Return (x, y) of the center of cell containing provided text 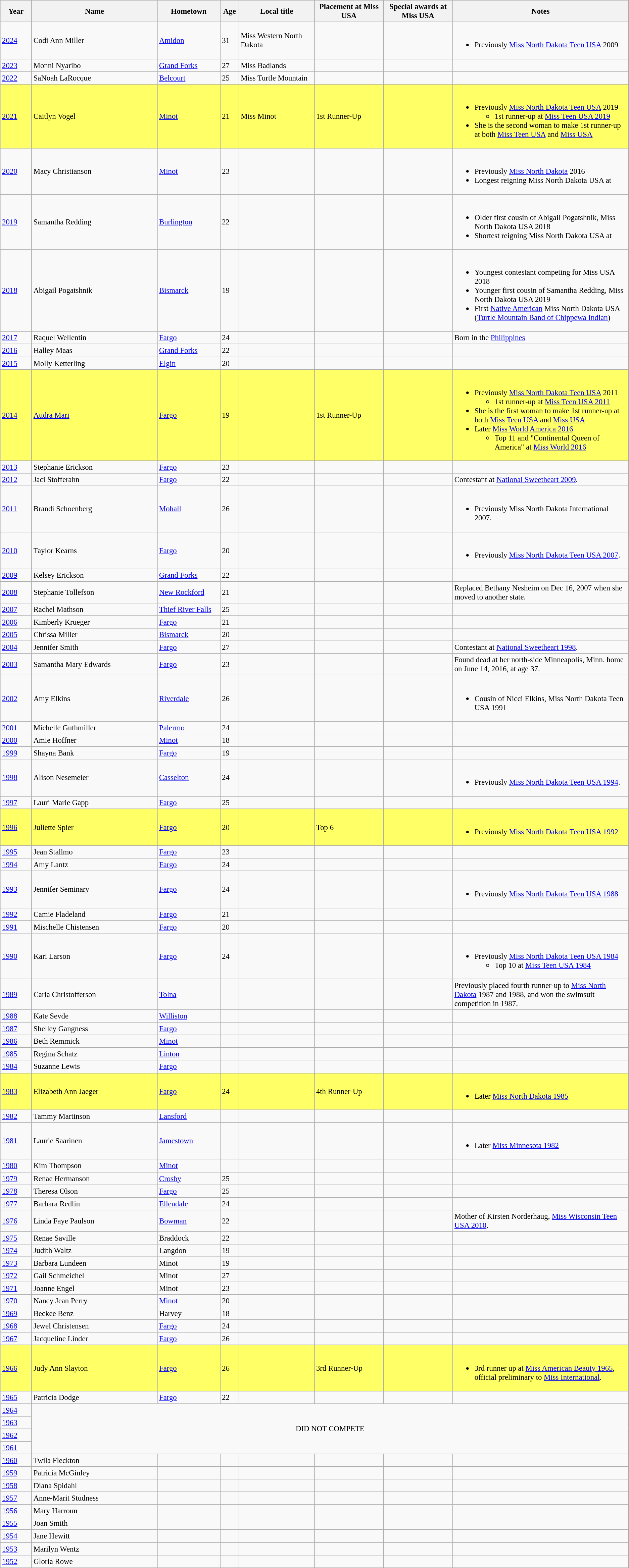
Beth Remmick (94, 1041)
Miss Turtle Mountain (277, 78)
Linton (189, 1054)
2013 (16, 467)
Miss Badlands (277, 65)
Previously Miss North Dakota Teen USA 1994. (540, 778)
1956 (16, 1511)
Brandi Schoenberg (94, 509)
Crosby (189, 1179)
Suzanne Lewis (94, 1067)
Laurie Saarinen (94, 1141)
Amy Lantz (94, 865)
Later Miss Minnesota 1982 (540, 1141)
Molly Ketterling (94, 363)
Placement at Miss USA (349, 11)
2024 (16, 41)
New Rockford (189, 592)
SaNoah LaRocque (94, 78)
1965 (16, 1398)
Judith Waltz (94, 1251)
Carla Christofferson (94, 995)
Samantha Mary Edwards (94, 664)
Casselton (189, 778)
Raquel Wellentin (94, 338)
1963 (16, 1423)
2012 (16, 480)
Braddock (189, 1238)
1991 (16, 927)
Previously Miss North Dakota Teen USA 2007. (540, 551)
2003 (16, 664)
Shelley Gangness (94, 1029)
Year (16, 11)
Stephanie Erickson (94, 467)
Beckee Benz (94, 1314)
Belcourt (189, 78)
Stephanie Tollefson (94, 592)
Contestant at National Sweetheart 1998. (540, 647)
Kari Larson (94, 956)
1968 (16, 1326)
Tolna (189, 995)
Jennifer Smith (94, 647)
Juliette Spier (94, 827)
2011 (16, 509)
Samantha Redding (94, 222)
Camie Fladeland (94, 914)
Abigail Pogatshnik (94, 291)
1993 (16, 889)
Shayna Bank (94, 753)
1987 (16, 1029)
1967 (16, 1339)
Found dead at her north-side Minneapolis, Minn. home on June 14, 2016, at age 37. (540, 664)
Anne-Marit Studness (94, 1498)
1995 (16, 852)
4th Runner-Up (349, 1091)
Contestant at National Sweetheart 2009. (540, 480)
Theresa Olson (94, 1191)
Miss Western North Dakota (277, 41)
1972 (16, 1276)
Cousin of Nicci Elkins, Miss North Dakota Teen USA 1991 (540, 698)
Codi Ann Miller (94, 41)
2006 (16, 622)
Rachel Mathson (94, 610)
Jane Hewitt (94, 1536)
2002 (16, 698)
DID NOT COMPETE (330, 1429)
Kelsey Erickson (94, 575)
Elizabeth Ann Jaeger (94, 1091)
Age (230, 11)
Chrissa Miller (94, 635)
2014 (16, 415)
Nancy Jean Perry (94, 1301)
1970 (16, 1301)
1974 (16, 1251)
Hometown (189, 11)
2019 (16, 222)
Mischelle Chistensen (94, 927)
1998 (16, 778)
2020 (16, 171)
1997 (16, 802)
Palermo (189, 728)
Jewel Christensen (94, 1326)
Harvey (189, 1314)
Previously Miss North Dakota 2016Longest reigning Miss North Dakota USA at (540, 171)
Patricia McGinley (94, 1473)
Elgin (189, 363)
Kim Thompson (94, 1166)
1966 (16, 1368)
1992 (16, 914)
Local title (277, 11)
Joan Smith (94, 1523)
3rd runner up at Miss American Beauty 1965, official preliminary to Miss International. (540, 1368)
Gail Schmeichel (94, 1276)
Marilyn Wentz (94, 1549)
Previously Miss North Dakota International 2007. (540, 509)
1977 (16, 1204)
Diana Spidahl (94, 1486)
1954 (16, 1536)
Lansford (189, 1116)
Barbara Redlin (94, 1204)
1971 (16, 1288)
1985 (16, 1054)
1958 (16, 1486)
1981 (16, 1141)
1980 (16, 1166)
2021 (16, 116)
Judy Ann Slayton (94, 1368)
Patricia Dodge (94, 1398)
1988 (16, 1016)
Audra Mari (94, 415)
Michelle Guthmiller (94, 728)
Macy Christianson (94, 171)
Previously Miss North Dakota Teen USA 1988 (540, 889)
1959 (16, 1473)
1976 (16, 1220)
Joanne Engel (94, 1288)
Tammy Martinson (94, 1116)
1975 (16, 1238)
1961 (16, 1448)
2015 (16, 363)
Born in the Philippines (540, 338)
Alison Nesemeier (94, 778)
Jacqueline Linder (94, 1339)
1953 (16, 1549)
2022 (16, 78)
Ellendale (189, 1204)
Twila Fleckton (94, 1461)
Kimberly Krueger (94, 622)
2001 (16, 728)
Thief River Falls (189, 610)
1960 (16, 1461)
Caitlyn Vogel (94, 116)
Miss Minot (277, 116)
1964 (16, 1410)
Mary Harroun (94, 1511)
1984 (16, 1067)
31 (230, 41)
1983 (16, 1091)
Top 6 (349, 827)
Replaced Bethany Nesheim on Dec 16, 2007 when she moved to another state. (540, 592)
Renae Hermanson (94, 1179)
Mother of Kirsten Norderhaug, Miss Wisconsin Teen USA 2010. (540, 1220)
Taylor Kearns (94, 551)
Renae Saville (94, 1238)
Previously placed fourth runner-up to Miss North Dakota 1987 and 1988, and won the swimsuit competition in 1987. (540, 995)
Amy Elkins (94, 698)
Monni Nyaribo (94, 65)
1978 (16, 1191)
1990 (16, 956)
2007 (16, 610)
Previously Miss North Dakota Teen USA 2009 (540, 41)
Special awards at Miss USA (418, 11)
1994 (16, 865)
1955 (16, 1523)
2016 (16, 351)
1979 (16, 1179)
Mohall (189, 509)
2009 (16, 575)
2008 (16, 592)
Previously Miss North Dakota Teen USA 1984Top 10 at Miss Teen USA 1984 (540, 956)
2000 (16, 740)
Halley Maas (94, 351)
Amidon (189, 41)
Langdon (189, 1251)
1969 (16, 1314)
Later Miss North Dakota 1985 (540, 1091)
2018 (16, 291)
Burlington (189, 222)
2004 (16, 647)
1962 (16, 1435)
Riverdale (189, 698)
1989 (16, 995)
Linda Faye Paulson (94, 1220)
1952 (16, 1561)
1996 (16, 827)
Barbara Lundeen (94, 1263)
Bowman (189, 1220)
2017 (16, 338)
Jennifer Seminary (94, 889)
Jamestown (189, 1141)
2023 (16, 65)
1986 (16, 1041)
Williston (189, 1016)
Jean Stallmo (94, 852)
1973 (16, 1263)
Lauri Marie Gapp (94, 802)
Gloria Rowe (94, 1561)
2005 (16, 635)
Jaci Stofferahn (94, 480)
Older first cousin of Abigail Pogatshnik, Miss North Dakota USA 2018Shortest reigning Miss North Dakota USA at (540, 222)
2010 (16, 551)
Regina Schatz (94, 1054)
3rd Runner-Up (349, 1368)
Notes (540, 11)
1957 (16, 1498)
Previously Miss North Dakota Teen USA 1992 (540, 827)
1999 (16, 753)
1982 (16, 1116)
Amie Hoffner (94, 740)
Kate Sevde (94, 1016)
Name (94, 11)
